Scan for the cell matching the given text and deliver its [x, y] coordinate at center. 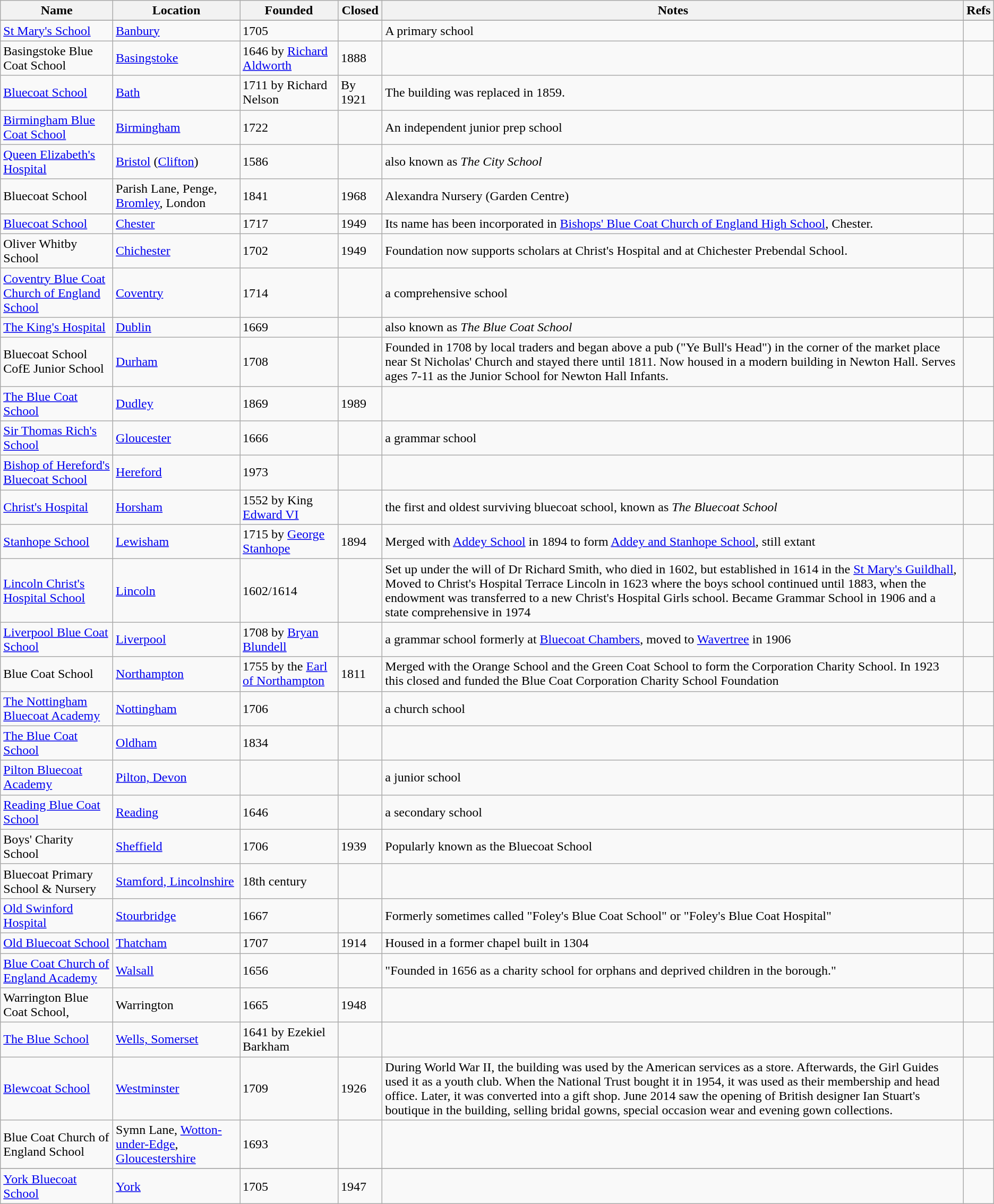
Old Bluecoat School [57, 943]
1693 [289, 1145]
Pilton Bluecoat Academy [57, 777]
1667 [289, 915]
1948 [360, 1005]
Lincoln [176, 590]
Northampton [176, 674]
Dudley [176, 403]
18th century [289, 881]
a secondary school [673, 812]
Coventry Blue Coat Church of England School [57, 293]
1914 [360, 943]
Lewisham [176, 541]
1811 [360, 674]
Notes [673, 11]
The Nottingham Bluecoat Academy [57, 708]
Alexandra Nursery (Garden Centre) [673, 196]
Birmingham Blue Coat School [57, 127]
Gloucester [176, 438]
Chichester [176, 251]
1973 [289, 472]
York Bluecoat School [57, 1186]
Bath [176, 92]
1968 [360, 196]
a junior school [673, 777]
1869 [289, 403]
1715 by George Stanhope [289, 541]
1669 [289, 327]
Durham [176, 362]
1717 [289, 223]
Blewcoat School [57, 1088]
1708 [289, 362]
Warrington [176, 1005]
1707 [289, 943]
Wells, Somerset [176, 1039]
Name [57, 11]
Queen Elizabeth's Hospital [57, 161]
Popularly known as the Bluecoat School [673, 846]
Stanhope School [57, 541]
An independent junior prep school [673, 127]
Walsall [176, 970]
Birmingham [176, 127]
Dublin [176, 327]
Reading Blue Coat School [57, 812]
Horsham [176, 508]
a grammar school [673, 438]
York [176, 1186]
Chester [176, 223]
Blue Coat School [57, 674]
1708 by Bryan Blundell [289, 639]
By 1921 [360, 92]
also known as The City School [673, 161]
Basingstoke Blue Coat School [57, 58]
The building was replaced in 1859. [673, 92]
Foundation now supports scholars at Christ's Hospital and at Chichester Prebendal School. [673, 251]
Reading [176, 812]
1666 [289, 438]
1947 [360, 1186]
1894 [360, 541]
Nottingham [176, 708]
Its name has been incorporated in Bishops' Blue Coat Church of England High School, Chester. [673, 223]
1711 by Richard Nelson [289, 92]
1641 by Ezekiel Barkham [289, 1039]
1841 [289, 196]
a church school [673, 708]
Oliver Whitby School [57, 251]
Bluecoat Primary School & Nursery [57, 881]
Parish Lane, Penge, Bromley, London [176, 196]
St Mary's School [57, 31]
1602/1614 [289, 590]
1834 [289, 743]
Blue Coat Church of England School [57, 1145]
Liverpool [176, 639]
Warrington Blue Coat School, [57, 1005]
1646 by Richard Aldworth [289, 58]
Founded [289, 11]
1646 [289, 812]
a grammar school formerly at Bluecoat Chambers, moved to Wavertree in 1906 [673, 639]
1722 [289, 127]
1939 [360, 846]
Closed [360, 11]
Refs [979, 11]
Stourbridge [176, 915]
Christ's Hospital [57, 508]
1989 [360, 403]
1755 by the Earl of Northampton [289, 674]
1552 by King Edward VI [289, 508]
1702 [289, 251]
Bluecoat School CofE Junior School [57, 362]
Thatcham [176, 943]
1926 [360, 1088]
The Blue School [57, 1039]
the first and oldest surviving bluecoat school, known as The Bluecoat School [673, 508]
Liverpool Blue Coat School [57, 639]
Westminster [176, 1088]
Symn Lane, Wotton-under-Edge, Gloucestershire [176, 1145]
Bristol (Clifton) [176, 161]
a comprehensive school [673, 293]
The King's Hospital [57, 327]
Formerly sometimes called "Foley's Blue Coat School" or "Foley's Blue Coat Hospital" [673, 915]
1714 [289, 293]
1665 [289, 1005]
Banbury [176, 31]
1709 [289, 1088]
Basingstoke [176, 58]
A primary school [673, 31]
Bishop of Hereford's Bluecoat School [57, 472]
1656 [289, 970]
1586 [289, 161]
Housed in a former chapel built in 1304 [673, 943]
1888 [360, 58]
Boys' Charity School [57, 846]
Sheffield [176, 846]
also known as The Blue Coat School [673, 327]
Sir Thomas Rich's School [57, 438]
Location [176, 11]
Oldham [176, 743]
Lincoln Christ's Hospital School [57, 590]
Old Swinford Hospital [57, 915]
Stamford, Lincolnshire [176, 881]
Hereford [176, 472]
Coventry [176, 293]
"Founded in 1656 as a charity school for orphans and deprived children in the borough." [673, 970]
Merged with Addey School in 1894 to form Addey and Stanhope School, still extant [673, 541]
Blue Coat Church of England Academy [57, 970]
Pilton, Devon [176, 777]
